For the text-containing cell, return its midpoint in [X, Y] coordinate format. 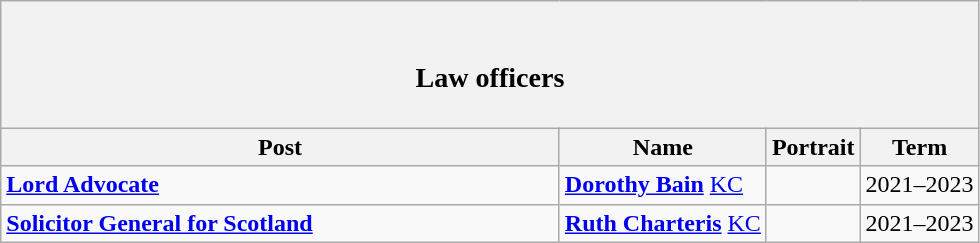
Portrait [813, 147]
Ruth Charteris KC [662, 223]
Dorothy Bain KC [662, 185]
Term [920, 147]
Name [662, 147]
Solicitor General for Scotland [280, 223]
Lord Advocate [280, 185]
Post [280, 147]
Law officers [490, 64]
